Detect which cell encompasses the target text, then output its (X, Y) center coordinate. 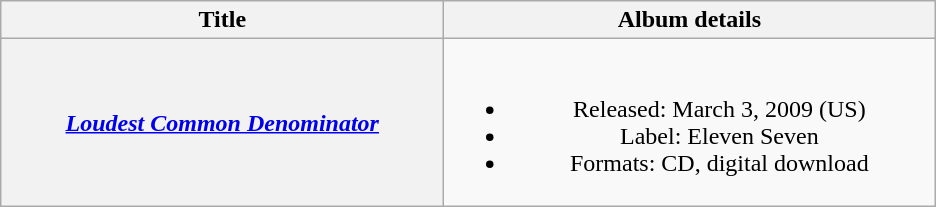
Title (222, 20)
Loudest Common Denominator (222, 122)
Album details (690, 20)
Released: March 3, 2009 (US)Label: Eleven SevenFormats: CD, digital download (690, 122)
